Pinpoint the cell where the given text exists, returning its [x, y] midpoint coordinate. 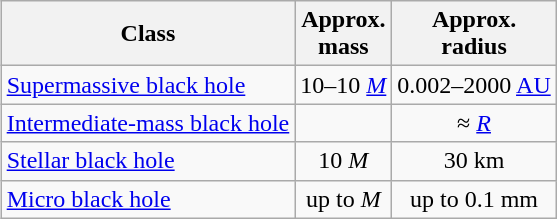
Intermediate-mass black hole [148, 123]
0.002–2000 AU [474, 85]
10 M [344, 161]
up to M [344, 199]
Supermassive black hole [148, 85]
≈ R [474, 123]
10–10 M [344, 85]
Approx.mass [344, 34]
Class [148, 34]
Stellar black hole [148, 161]
up to 0.1 mm [474, 199]
Approx.radius [474, 34]
30 km [474, 161]
Micro black hole [148, 199]
